Locate the cell with the specified text and output its [x, y] center coordinate. 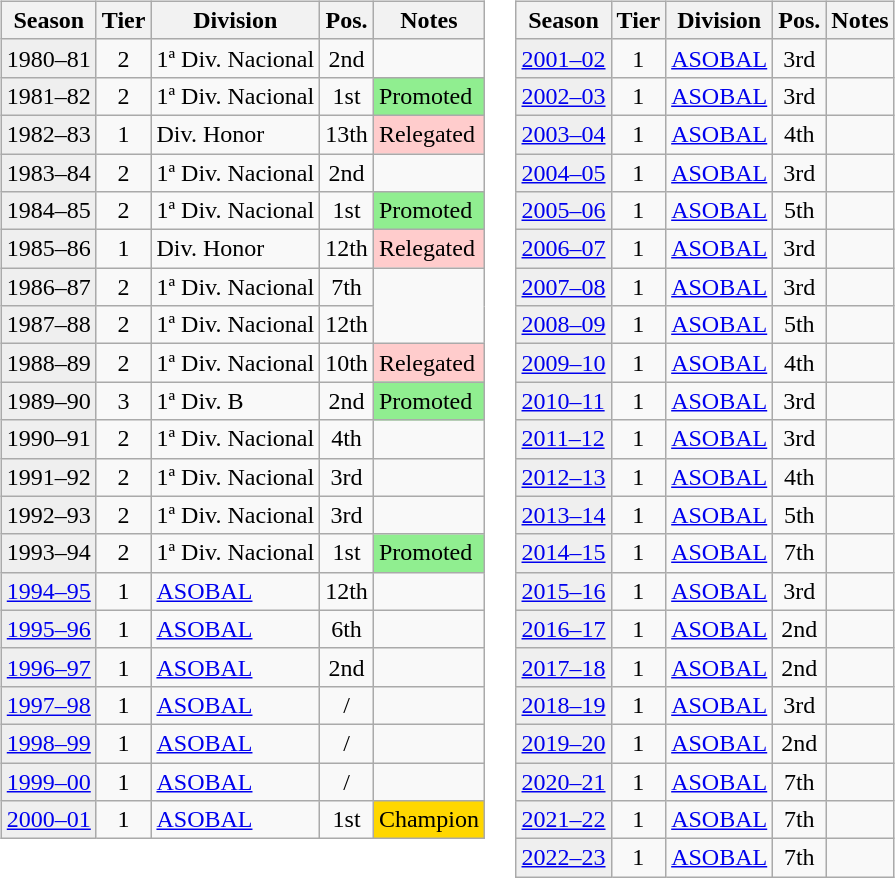
10th [347, 363]
1998–99 [48, 743]
2004–05 [564, 173]
1992–93 [48, 515]
1980–81 [48, 58]
2005–06 [564, 211]
1981–82 [48, 96]
2020–21 [564, 781]
1982–83 [48, 134]
3 [124, 401]
1983–84 [48, 173]
2009–10 [564, 363]
2002–03 [564, 96]
2010–11 [564, 401]
1985–86 [48, 249]
2011–12 [564, 439]
1993–94 [48, 553]
1995–96 [48, 629]
2006–07 [564, 249]
2012–13 [564, 477]
2007–08 [564, 287]
2003–04 [564, 134]
1990–91 [48, 439]
2019–20 [564, 743]
2022–23 [564, 858]
2021–22 [564, 820]
1987–88 [48, 325]
1991–92 [48, 477]
2001–02 [564, 58]
2000–01 [48, 820]
2018–19 [564, 705]
6th [347, 629]
1988–89 [48, 363]
1986–87 [48, 287]
1999–00 [48, 781]
2017–18 [564, 667]
2008–09 [564, 325]
1ª Div. B [236, 401]
1994–95 [48, 591]
1996–97 [48, 667]
1989–90 [48, 401]
2016–17 [564, 629]
2014–15 [564, 553]
Champion [428, 820]
13th [347, 134]
1997–98 [48, 705]
1984–85 [48, 211]
2015–16 [564, 591]
2013–14 [564, 515]
